Determine the (X, Y) coordinate at the center of the cell enclosing the given text.  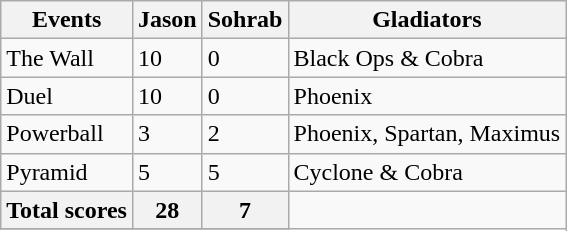
Sohrab (245, 20)
Black Ops & Cobra (427, 58)
Events (67, 20)
Phoenix (427, 96)
Cyclone & Cobra (427, 172)
28 (167, 210)
7 (245, 210)
The Wall (67, 58)
Pyramid (67, 172)
2 (245, 134)
Phoenix, Spartan, Maximus (427, 134)
Jason (167, 20)
Duel (67, 96)
Powerball (67, 134)
3 (167, 134)
Total scores (67, 210)
Gladiators (427, 20)
